Capture the cell that displays the provided text and extract its [X, Y] central coordinate. 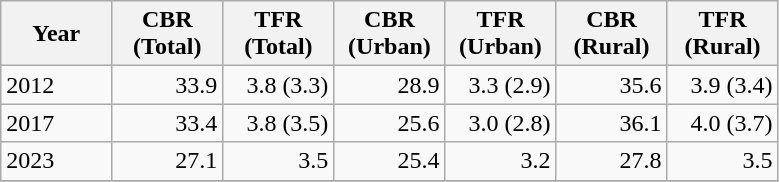
3.8 (3.3) [278, 85]
3.8 (3.5) [278, 123]
TFR (Total) [278, 34]
2017 [56, 123]
CBR (Urban) [390, 34]
36.1 [612, 123]
CBR (Rural) [612, 34]
25.6 [390, 123]
3.2 [500, 161]
33.9 [168, 85]
27.1 [168, 161]
33.4 [168, 123]
27.8 [612, 161]
TFR (Urban) [500, 34]
TFR (Rural) [722, 34]
3.0 (2.8) [500, 123]
28.9 [390, 85]
25.4 [390, 161]
Year [56, 34]
3.9 (3.4) [722, 85]
35.6 [612, 85]
2012 [56, 85]
4.0 (3.7) [722, 123]
3.3 (2.9) [500, 85]
2023 [56, 161]
CBR (Total) [168, 34]
